Search for the cell housing the specified text and yield its [X, Y] center coordinate. 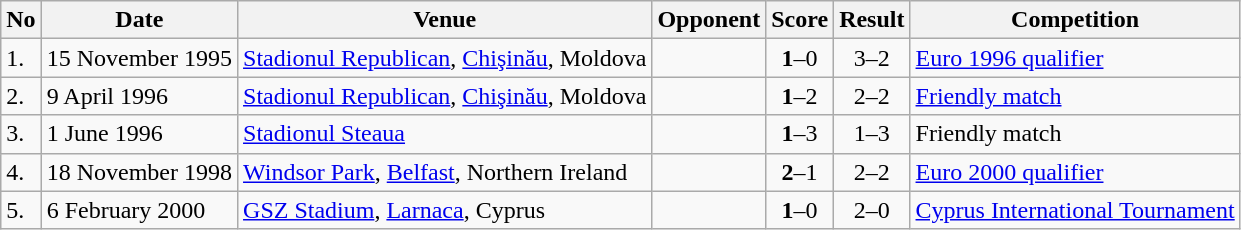
6 February 2000 [139, 210]
Euro 1996 qualifier [1075, 58]
Cyprus International Tournament [1075, 210]
2–0 [872, 210]
Stadionul Steaua [445, 134]
5. [21, 210]
1. [21, 58]
1–2 [800, 96]
Competition [1075, 20]
Score [800, 20]
3. [21, 134]
2–1 [800, 172]
GSZ Stadium, Larnaca, Cyprus [445, 210]
Result [872, 20]
Euro 2000 qualifier [1075, 172]
3–2 [872, 58]
4. [21, 172]
No [21, 20]
15 November 1995 [139, 58]
Windsor Park, Belfast, Northern Ireland [445, 172]
18 November 1998 [139, 172]
9 April 1996 [139, 96]
Date [139, 20]
Venue [445, 20]
2. [21, 96]
1 June 1996 [139, 134]
Opponent [709, 20]
